Detect which cell encompasses the target text, then output its [X, Y] center coordinate. 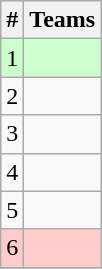
Teams [62, 20]
# [12, 20]
3 [12, 134]
5 [12, 210]
1 [12, 58]
4 [12, 172]
2 [12, 96]
6 [12, 248]
